Output the (X, Y) coordinate of the center of the cell containing the given text.  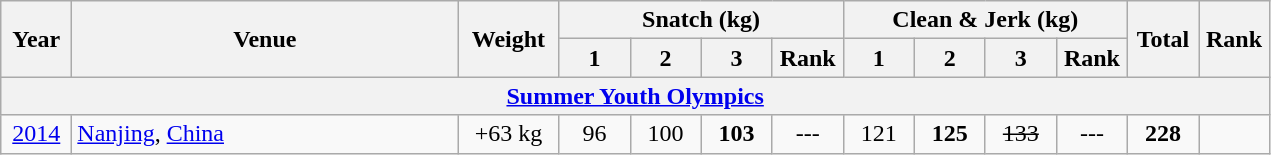
103 (736, 134)
Summer Youth Olympics (636, 96)
Nanjing, China (265, 134)
133 (1020, 134)
228 (1162, 134)
125 (950, 134)
Snatch (kg) (701, 20)
Clean & Jerk (kg) (985, 20)
2014 (36, 134)
Weight (508, 39)
Venue (265, 39)
Total (1162, 39)
Year (36, 39)
100 (666, 134)
121 (878, 134)
+63 kg (508, 134)
96 (594, 134)
